Capture the cell that displays the provided text and extract its (X, Y) central coordinate. 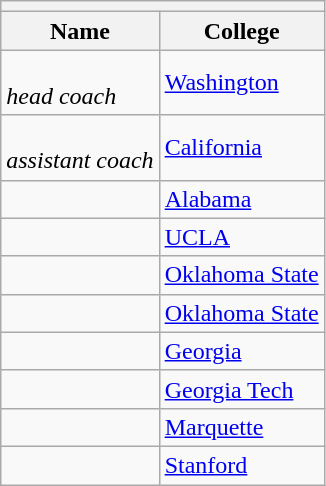
California (242, 148)
Washington (242, 82)
UCLA (242, 237)
assistant coach (80, 148)
Stanford (242, 465)
Georgia (242, 351)
Alabama (242, 199)
head coach (80, 82)
Name (80, 31)
Marquette (242, 427)
College (242, 31)
Georgia Tech (242, 389)
